Return the [x, y] coordinate for the center point of the cell that contains the specified text.  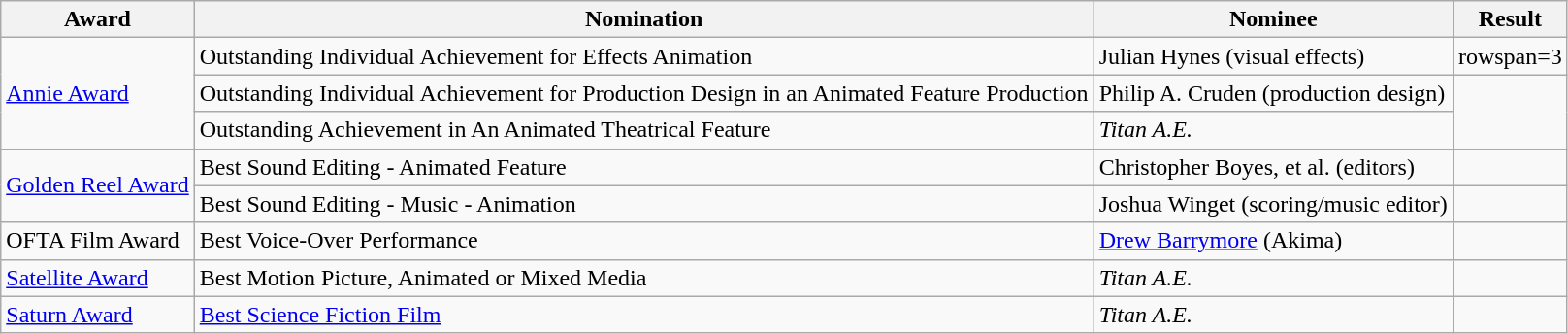
Christopher Boyes, et al. (editors) [1273, 167]
Result [1510, 19]
Best Science Fiction Film [644, 315]
OFTA Film Award [97, 241]
Best Sound Editing - Animated Feature [644, 167]
Outstanding Individual Achievement for Effects Animation [644, 56]
Philip A. Cruden (production design) [1273, 93]
Nomination [644, 19]
Joshua Winget (scoring/music editor) [1273, 204]
Outstanding Individual Achievement for Production Design in an Animated Feature Production [644, 93]
Award [97, 19]
Golden Reel Award [97, 185]
Best Sound Editing - Music - Animation [644, 204]
Julian Hynes (visual effects) [1273, 56]
Best Voice-Over Performance [644, 241]
Satellite Award [97, 278]
Nominee [1273, 19]
Drew Barrymore (Akima) [1273, 241]
Outstanding Achievement in An Animated Theatrical Feature [644, 130]
Annie Award [97, 93]
Best Motion Picture, Animated or Mixed Media [644, 278]
Saturn Award [97, 315]
rowspan=3 [1510, 56]
